From the cell containing the given text, extract its center point as [x, y] coordinate. 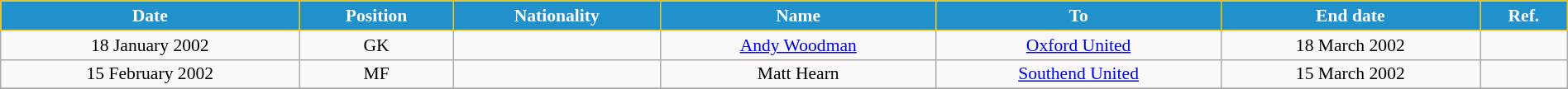
Ref. [1524, 16]
15 March 2002 [1350, 74]
GK [376, 45]
Oxford United [1078, 45]
MF [376, 74]
18 March 2002 [1350, 45]
18 January 2002 [151, 45]
Southend United [1078, 74]
Name [798, 16]
Andy Woodman [798, 45]
Matt Hearn [798, 74]
Nationality [557, 16]
Date [151, 16]
End date [1350, 16]
15 February 2002 [151, 74]
Position [376, 16]
To [1078, 16]
